Return the (X, Y) coordinate for the center point of the cell that contains the specified text.  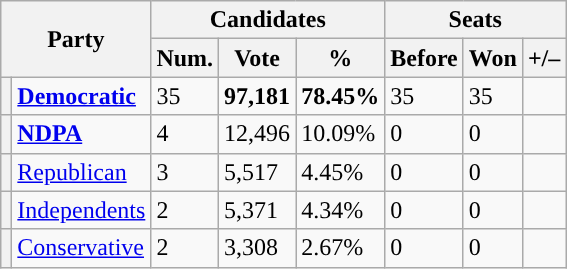
Party (76, 39)
10.09% (340, 134)
78.45% (340, 96)
+/– (544, 58)
3,308 (258, 248)
4.45% (340, 172)
NDPA (82, 134)
Democratic (82, 96)
Conservative (82, 248)
Won (492, 58)
% (340, 58)
Vote (258, 58)
4 (185, 134)
Before (424, 58)
97,181 (258, 96)
5,517 (258, 172)
3 (185, 172)
12,496 (258, 134)
Independents (82, 210)
Num. (185, 58)
Candidates (268, 20)
4.34% (340, 210)
Seats (476, 20)
Republican (82, 172)
5,371 (258, 210)
2.67% (340, 248)
